Extract the [X, Y] coordinate from the center of the cell holding the provided text.  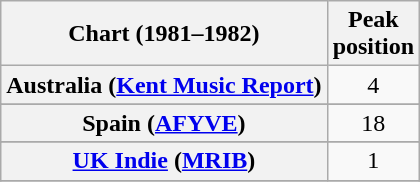
18 [373, 123]
UK Indie (MRIB) [164, 161]
Chart (1981–1982) [164, 34]
Peakposition [373, 34]
Spain (AFYVE) [164, 123]
4 [373, 85]
Australia (Kent Music Report) [164, 85]
1 [373, 161]
